Detect which cell encompasses the target text, then output its (X, Y) center coordinate. 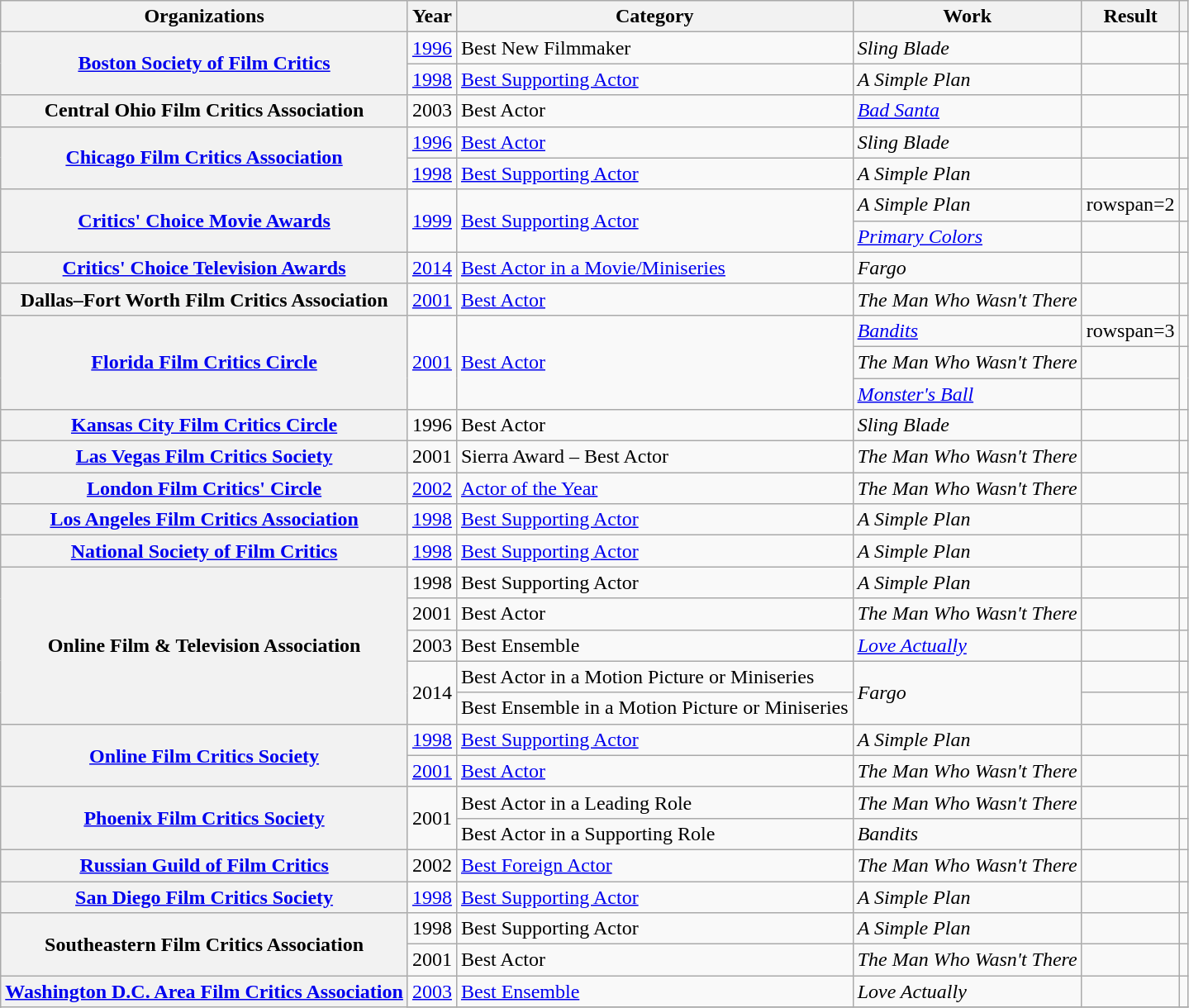
Category (654, 17)
Online Film Critics Society (205, 755)
Best Actor in a Leading Role (654, 802)
Kansas City Film Critics Circle (205, 426)
Southeastern Film Critics Association (205, 944)
Las Vegas Film Critics Society (205, 457)
National Society of Film Critics (205, 551)
Sierra Award – Best Actor (654, 457)
Organizations (205, 17)
Result (1130, 17)
Work (967, 17)
Best Foreign Actor (654, 865)
Best Ensemble in a Motion Picture or Miniseries (654, 708)
Russian Guild of Film Critics (205, 865)
Year (431, 17)
Bad Santa (967, 111)
Phoenix Film Critics Society (205, 818)
Florida Film Critics Circle (205, 362)
Boston Society of Film Critics (205, 64)
Chicago Film Critics Association (205, 158)
Dallas–Fort Worth Film Critics Association (205, 299)
London Film Critics' Circle (205, 488)
Critics' Choice Television Awards (205, 268)
1999 (431, 221)
Los Angeles Film Critics Association (205, 520)
Best Actor in a Motion Picture or Miniseries (654, 677)
Washington D.C. Area Film Critics Association (205, 991)
Actor of the Year (654, 488)
Best New Filmmaker (654, 48)
Best Actor in a Supporting Role (654, 834)
rowspan=3 (1130, 330)
rowspan=2 (1130, 205)
Primary Colors (967, 236)
Best Actor in a Movie/Miniseries (654, 268)
Online Film & Television Association (205, 645)
San Diego Film Critics Society (205, 896)
Central Ohio Film Critics Association (205, 111)
Monster's Ball (967, 394)
Critics' Choice Movie Awards (205, 221)
